Identify which cell holds the provided text, then report its [x, y] central coordinate. 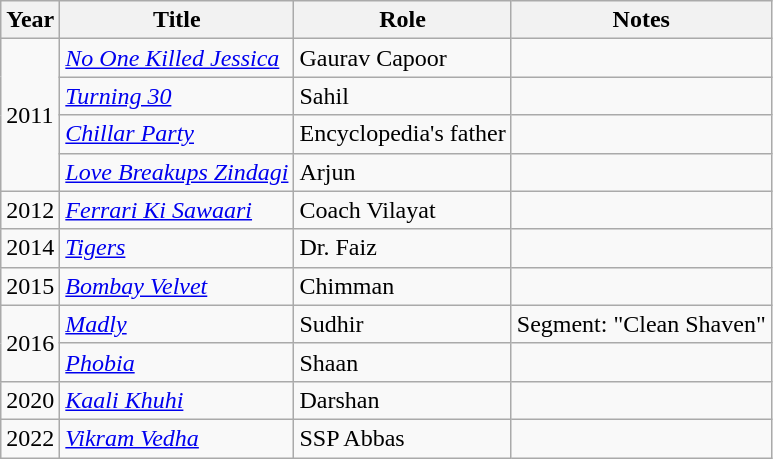
Arjun [402, 172]
Vikram Vedha [177, 438]
Dr. Faiz [402, 248]
Turning 30 [177, 96]
Chimman [402, 286]
Tigers [177, 248]
Role [402, 20]
2011 [30, 115]
Ferrari Ki Sawaari [177, 210]
2020 [30, 400]
Chillar Party [177, 134]
2016 [30, 343]
Love Breakups Zindagi [177, 172]
Segment: "Clean Shaven" [641, 324]
Shaan [402, 362]
SSP Abbas [402, 438]
Darshan [402, 400]
Madly [177, 324]
2012 [30, 210]
Encyclopedia's father [402, 134]
Sahil [402, 96]
Kaali Khuhi [177, 400]
2015 [30, 286]
Title [177, 20]
No One Killed Jessica [177, 58]
2014 [30, 248]
Gaurav Capoor [402, 58]
Notes [641, 20]
Bombay Velvet [177, 286]
2022 [30, 438]
Sudhir [402, 324]
Coach Vilayat [402, 210]
Year [30, 20]
Phobia [177, 362]
